Identify which cell holds the provided text, then report its (X, Y) central coordinate. 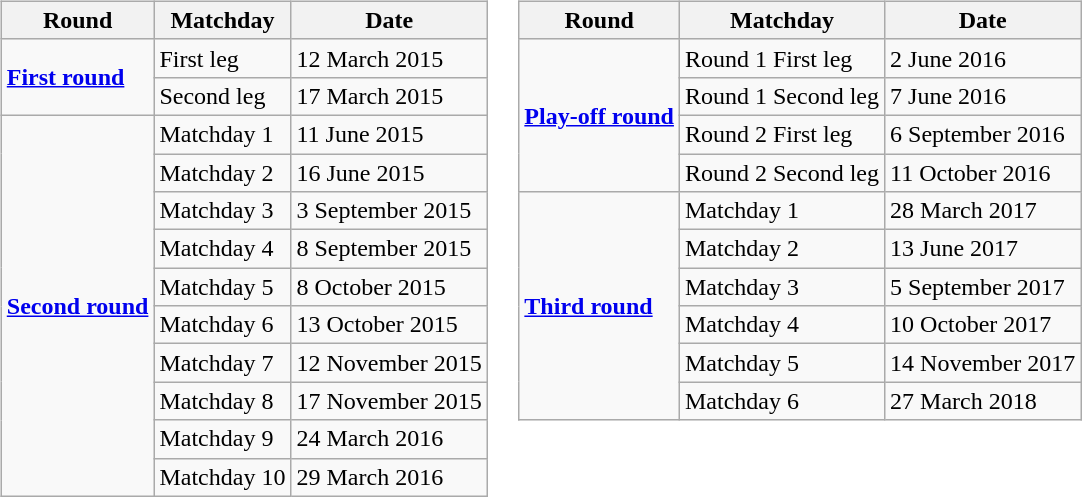
Matchday 7 (222, 363)
8 September 2015 (389, 249)
27 March 2018 (983, 401)
17 November 2015 (389, 401)
First leg (222, 58)
29 March 2016 (389, 477)
13 June 2017 (983, 249)
Matchday 10 (222, 477)
3 September 2015 (389, 211)
Play-off round (600, 115)
First round (78, 77)
Round 2 Second leg (782, 173)
24 March 2016 (389, 439)
Round 1 First leg (782, 58)
Third round (600, 306)
16 June 2015 (389, 173)
5 September 2017 (983, 287)
Matchday 9 (222, 439)
Round 2 First leg (782, 134)
14 November 2017 (983, 363)
Second leg (222, 96)
10 October 2017 (983, 325)
7 June 2016 (983, 96)
11 October 2016 (983, 173)
6 September 2016 (983, 134)
Matchday 8 (222, 401)
12 November 2015 (389, 363)
8 October 2015 (389, 287)
2 June 2016 (983, 58)
13 October 2015 (389, 325)
12 March 2015 (389, 58)
11 June 2015 (389, 134)
Second round (78, 306)
28 March 2017 (983, 211)
17 March 2015 (389, 96)
Round 1 Second leg (782, 96)
